Scan for the cell matching the given text and deliver its [x, y] coordinate at center. 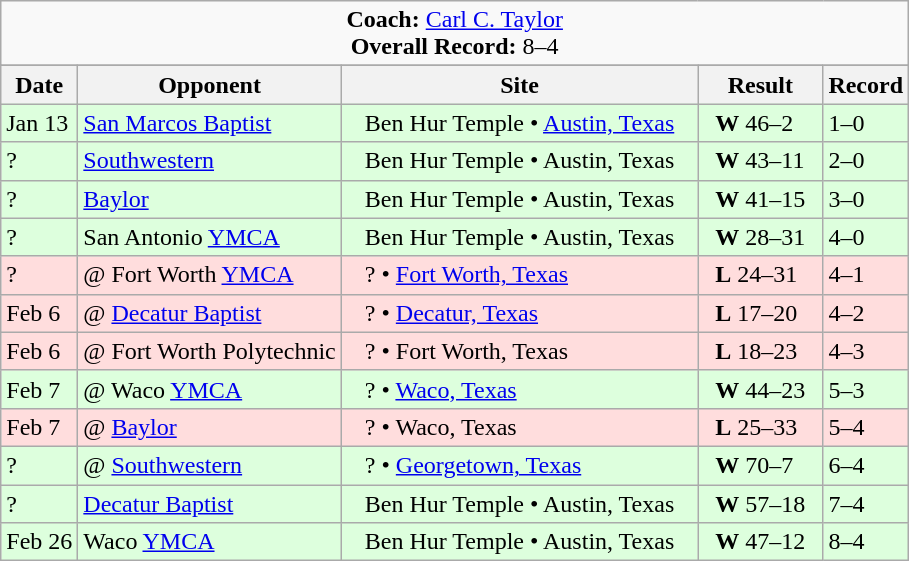
Decatur Baptist [210, 503]
W 28–31 [760, 237]
Site [520, 85]
W 57–18 [760, 503]
San Antonio YMCA [210, 237]
L 25–33 [760, 427]
8–4 [866, 542]
1–0 [866, 123]
6–4 [866, 465]
Record [866, 85]
W 43–11 [760, 161]
Opponent [210, 85]
W 47–12 [760, 542]
L 17–20 [760, 313]
L 24–31 [760, 275]
L 18–23 [760, 351]
2–0 [866, 161]
5–3 [866, 389]
W 44–23 [760, 389]
Date [40, 85]
San Marcos Baptist [210, 123]
@ Fort Worth YMCA [210, 275]
Result [760, 85]
Waco YMCA [210, 542]
@ Baylor [210, 427]
W 46–2 [760, 123]
4–3 [866, 351]
@ Fort Worth Polytechnic [210, 351]
Baylor [210, 199]
4–0 [866, 237]
@ Waco YMCA [210, 389]
Jan 13 [40, 123]
? • Georgetown, Texas [520, 465]
? • Decatur, Texas [520, 313]
@ Decatur Baptist [210, 313]
@ Southwestern [210, 465]
Feb 26 [40, 542]
4–1 [866, 275]
W 41–15 [760, 199]
Southwestern [210, 161]
7–4 [866, 503]
Coach: Carl C. TaylorOverall Record: 8–4 [455, 34]
W 70–7 [760, 465]
5–4 [866, 427]
3–0 [866, 199]
4–2 [866, 313]
